Scan for the cell matching the given text and deliver its (X, Y) coordinate at center. 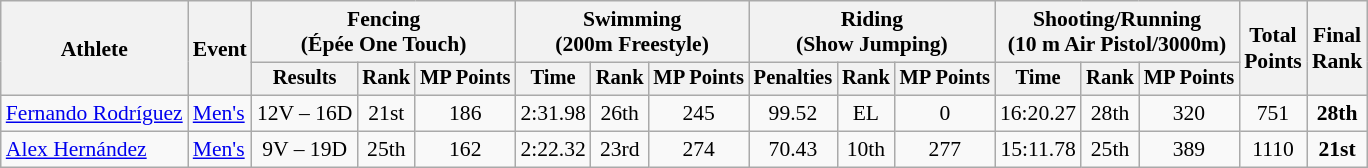
320 (1189, 114)
186 (465, 114)
389 (1189, 150)
1110 (1273, 150)
162 (465, 150)
751 (1273, 114)
Fernando Rodríguez (94, 114)
10th (866, 150)
99.52 (793, 114)
16:20.27 (1038, 114)
Results (305, 79)
274 (698, 150)
277 (945, 150)
2:31.98 (552, 114)
Swimming (200m Freestyle) (632, 32)
Alex Hernández (94, 150)
15:11.78 (1038, 150)
26th (620, 114)
245 (698, 114)
Riding (Show Jumping) (872, 32)
Shooting/Running(10 m Air Pistol/3000m) (1117, 32)
12V – 16D (305, 114)
2:22.32 (552, 150)
EL (866, 114)
70.43 (793, 150)
Event (220, 48)
9V – 19D (305, 150)
TotalPoints (1273, 48)
23rd (620, 150)
0 (945, 114)
Penalties (793, 79)
FinalRank (1338, 48)
Athlete (94, 48)
Fencing (Épée One Touch) (384, 32)
